From the cell containing the given text, extract its center point as [X, Y] coordinate. 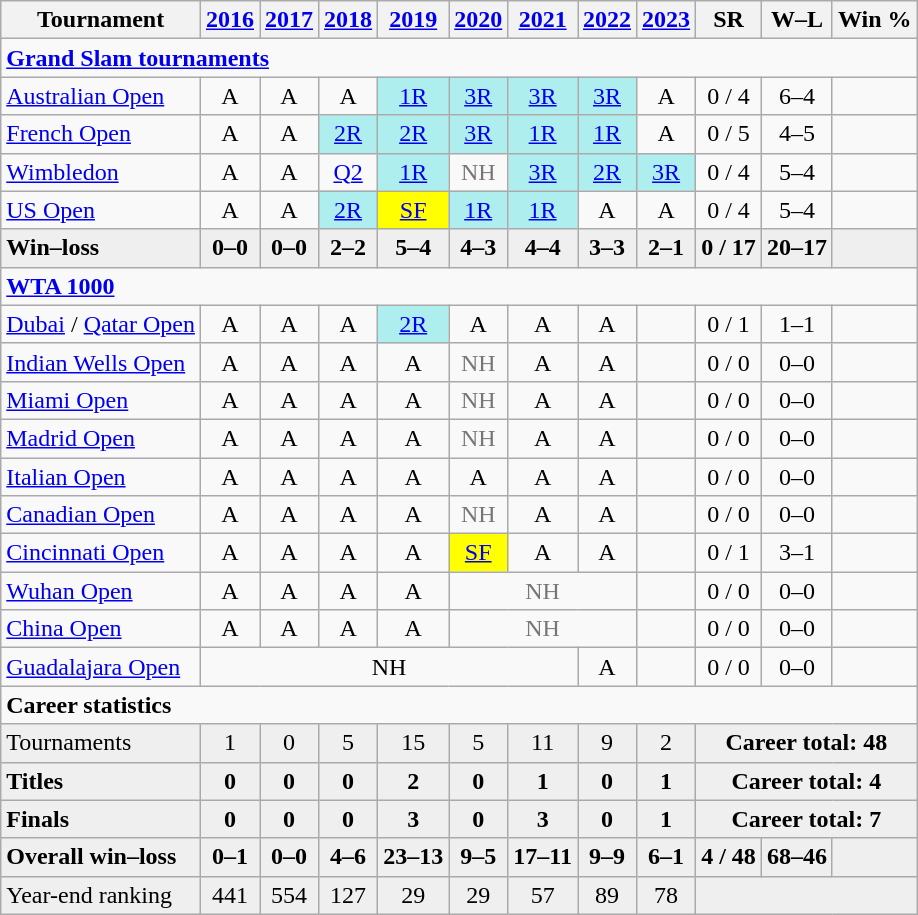
French Open [101, 134]
Australian Open [101, 96]
Career statistics [459, 705]
57 [543, 895]
6–1 [666, 857]
Win % [874, 20]
2022 [608, 20]
Guadalajara Open [101, 667]
Miami Open [101, 400]
2–2 [348, 248]
W–L [796, 20]
US Open [101, 210]
Year-end ranking [101, 895]
4–4 [543, 248]
WTA 1000 [459, 286]
15 [414, 743]
Tournament [101, 20]
3–1 [796, 553]
Indian Wells Open [101, 362]
SR [729, 20]
Grand Slam tournaments [459, 58]
554 [290, 895]
Career total: 7 [806, 819]
Tournaments [101, 743]
4–3 [478, 248]
11 [543, 743]
Career total: 48 [806, 743]
2023 [666, 20]
Madrid Open [101, 438]
Wimbledon [101, 172]
9–9 [608, 857]
4–5 [796, 134]
2020 [478, 20]
127 [348, 895]
78 [666, 895]
0–1 [230, 857]
89 [608, 895]
4 / 48 [729, 857]
Italian Open [101, 477]
6–4 [796, 96]
2018 [348, 20]
441 [230, 895]
9 [608, 743]
Wuhan Open [101, 591]
Canadian Open [101, 515]
4–6 [348, 857]
Overall win–loss [101, 857]
Career total: 4 [806, 781]
Q2 [348, 172]
2016 [230, 20]
3–3 [608, 248]
2021 [543, 20]
Dubai / Qatar Open [101, 324]
9–5 [478, 857]
20–17 [796, 248]
China Open [101, 629]
Titles [101, 781]
68–46 [796, 857]
23–13 [414, 857]
1–1 [796, 324]
2–1 [666, 248]
Cincinnati Open [101, 553]
17–11 [543, 857]
0 / 17 [729, 248]
2019 [414, 20]
0 / 5 [729, 134]
Finals [101, 819]
2017 [290, 20]
Win–loss [101, 248]
